For the text-containing cell, return its midpoint in [X, Y] coordinate format. 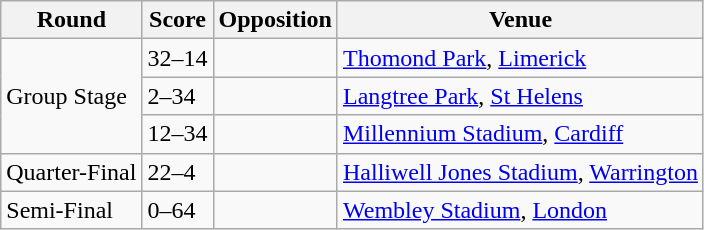
Millennium Stadium, Cardiff [520, 134]
32–14 [178, 58]
12–34 [178, 134]
Wembley Stadium, London [520, 210]
Thomond Park, Limerick [520, 58]
Halliwell Jones Stadium, Warrington [520, 172]
Semi-Final [72, 210]
Score [178, 20]
Venue [520, 20]
Opposition [275, 20]
2–34 [178, 96]
Round [72, 20]
22–4 [178, 172]
0–64 [178, 210]
Group Stage [72, 96]
Langtree Park, St Helens [520, 96]
Quarter-Final [72, 172]
